Capture the cell that displays the provided text and extract its [x, y] central coordinate. 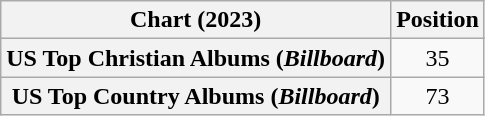
US Top Country Albums (Billboard) [196, 96]
35 [438, 58]
Position [438, 20]
Chart (2023) [196, 20]
US Top Christian Albums (Billboard) [196, 58]
73 [438, 96]
